Output the (X, Y) coordinate of the center of the cell containing the given text.  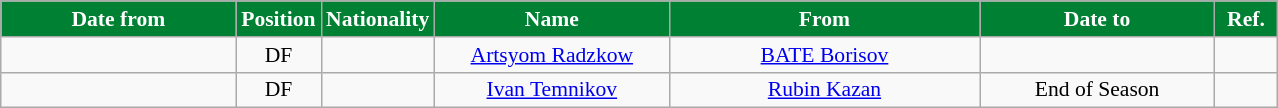
Position (278, 19)
From (824, 19)
Date from (118, 19)
BATE Borisov (824, 55)
Ref. (1246, 19)
Date to (1098, 19)
Rubin Kazan (824, 90)
Nationality (378, 19)
Artsyom Radzkow (552, 55)
Ivan Temnikov (552, 90)
Name (552, 19)
End of Season (1098, 90)
